Detect which cell encompasses the target text, then output its (x, y) center coordinate. 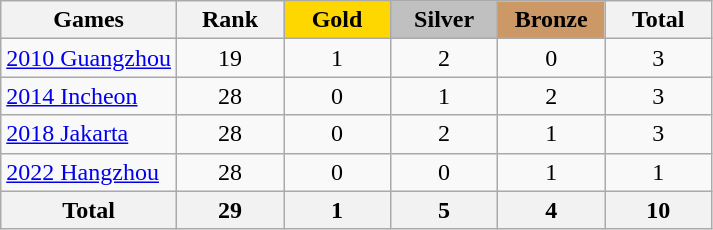
29 (230, 210)
4 (552, 210)
19 (230, 58)
2010 Guangzhou (89, 58)
5 (444, 210)
Rank (230, 20)
2022 Hangzhou (89, 172)
Silver (444, 20)
10 (658, 210)
Gold (338, 20)
2018 Jakarta (89, 134)
2014 Incheon (89, 96)
Bronze (552, 20)
Games (89, 20)
